Find where the given text appears and provide that cell's center as [x, y] coordinate. 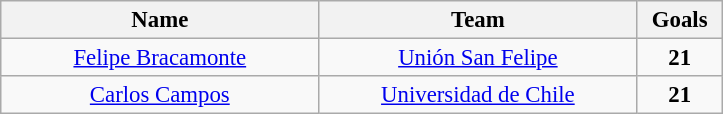
Unión San Felipe [478, 58]
Universidad de Chile [478, 95]
Felipe Bracamonte [160, 58]
Carlos Campos [160, 95]
Goals [680, 20]
Team [478, 20]
Name [160, 20]
